Locate the cell with the specified text and output its (x, y) center coordinate. 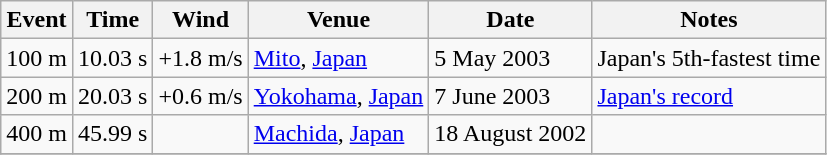
Time (112, 20)
18 August 2002 (510, 134)
Yokohama, Japan (338, 96)
+1.8 m/s (200, 58)
Event (37, 20)
20.03 s (112, 96)
Venue (338, 20)
Japan's 5th-fastest time (709, 58)
Notes (709, 20)
200 m (37, 96)
Date (510, 20)
Machida, Japan (338, 134)
100 m (37, 58)
45.99 s (112, 134)
Japan's record (709, 96)
Mito, Japan (338, 58)
10.03 s (112, 58)
Wind (200, 20)
5 May 2003 (510, 58)
7 June 2003 (510, 96)
400 m (37, 134)
+0.6 m/s (200, 96)
